Identify which cell holds the provided text, then report its (x, y) central coordinate. 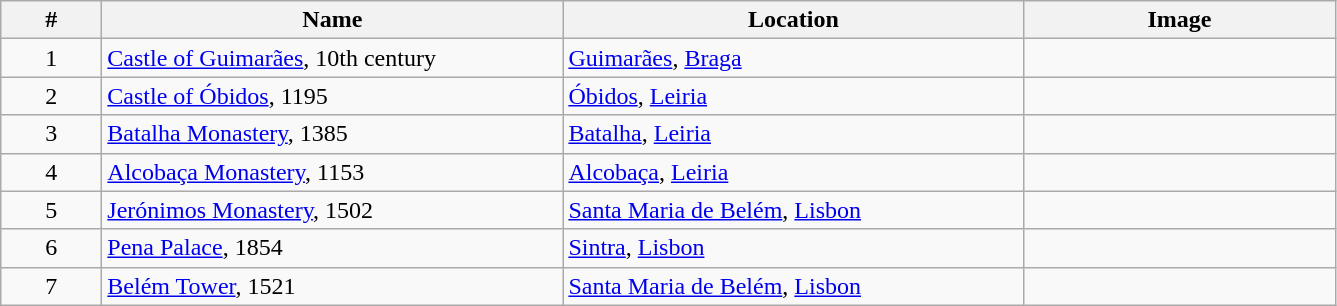
Jerónimos Monastery, 1502 (332, 210)
Location (794, 20)
Batalha Monastery, 1385 (332, 134)
Alcobaça, Leiria (794, 172)
3 (52, 134)
2 (52, 96)
7 (52, 286)
Guimarães, Braga (794, 58)
Castle of Óbidos, 1195 (332, 96)
Image (1180, 20)
Castle of Guimarães, 10th century (332, 58)
1 (52, 58)
Pena Palace, 1854 (332, 248)
4 (52, 172)
Belém Tower, 1521 (332, 286)
# (52, 20)
Batalha, Leiria (794, 134)
5 (52, 210)
Name (332, 20)
Sintra, Lisbon (794, 248)
6 (52, 248)
Óbidos, Leiria (794, 96)
Alcobaça Monastery, 1153 (332, 172)
